Pinpoint the cell where the given text exists, returning its (x, y) midpoint coordinate. 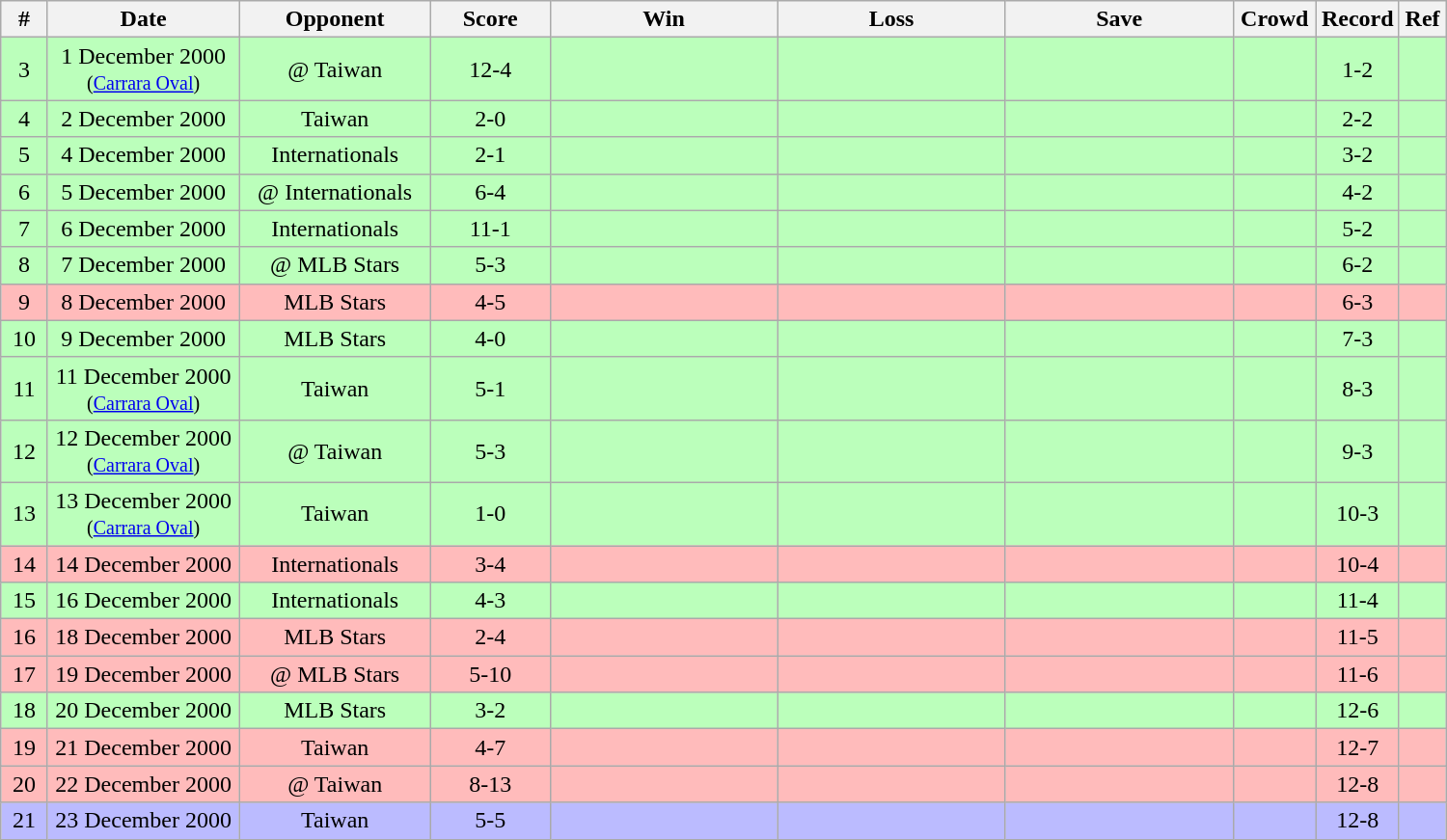
16 December 2000 (143, 601)
6-3 (1357, 302)
20 (25, 784)
6-2 (1357, 265)
18 December 2000 (143, 637)
12-4 (490, 69)
Save (1119, 19)
13 December 2000 (Carrara Oval) (143, 513)
# (25, 19)
10 (25, 339)
11-6 (1357, 674)
5-5 (490, 821)
6 December 2000 (143, 229)
Score (490, 19)
12-7 (1357, 747)
1 December 2000 (Carrara Oval) (143, 69)
21 (25, 821)
6-4 (490, 192)
12 December 2000 (Carrara Oval) (143, 451)
2 December 2000 (143, 119)
4-0 (490, 339)
5-1 (490, 388)
Crowd (1274, 19)
20 December 2000 (143, 711)
8-3 (1357, 388)
7 December 2000 (143, 265)
4 (25, 119)
8 (25, 265)
5 (25, 155)
8 December 2000 (143, 302)
4 December 2000 (143, 155)
23 December 2000 (143, 821)
11-5 (1357, 637)
13 (25, 513)
9 December 2000 (143, 339)
9-3 (1357, 451)
4-2 (1357, 192)
12 (25, 451)
@ Internationals (336, 192)
3-4 (490, 564)
4-7 (490, 747)
3 (25, 69)
19 (25, 747)
11-1 (490, 229)
21 December 2000 (143, 747)
Win (664, 19)
17 (25, 674)
Ref (1422, 19)
2-1 (490, 155)
14 (25, 564)
4-3 (490, 601)
18 (25, 711)
1-2 (1357, 69)
22 December 2000 (143, 784)
6 (25, 192)
7-3 (1357, 339)
9 (25, 302)
10-4 (1357, 564)
2-4 (490, 637)
11-4 (1357, 601)
14 December 2000 (143, 564)
1-0 (490, 513)
11 December 2000 (Carrara Oval) (143, 388)
10-3 (1357, 513)
2-0 (490, 119)
5 December 2000 (143, 192)
Date (143, 19)
Opponent (336, 19)
11 (25, 388)
Loss (891, 19)
19 December 2000 (143, 674)
15 (25, 601)
5-10 (490, 674)
4-5 (490, 302)
16 (25, 637)
8-13 (490, 784)
Record (1357, 19)
12-6 (1357, 711)
2-2 (1357, 119)
7 (25, 229)
5-2 (1357, 229)
